Return the [x, y] coordinate for the center point of the cell that contains the specified text.  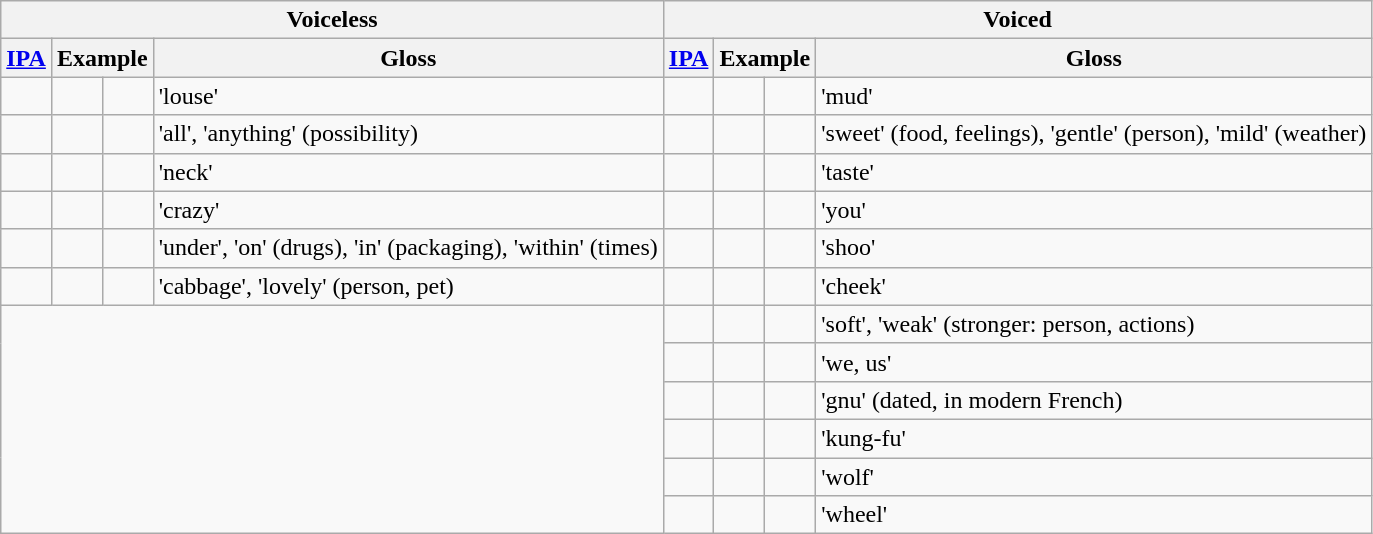
Voiced [1018, 20]
'cheek' [1094, 286]
'neck' [408, 172]
'all', 'anything' (possibility) [408, 134]
'wheel' [1094, 515]
'kung-fu' [1094, 438]
'sweet' (food, feelings), 'gentle' (person), 'mild' (weather) [1094, 134]
'you' [1094, 210]
'under', 'on' (drugs), 'in' (packaging), 'within' (times) [408, 248]
'cabbage', 'lovely' (person, pet) [408, 286]
'crazy' [408, 210]
'taste' [1094, 172]
Voiceless [332, 20]
'gnu' (dated, in modern French) [1094, 400]
'shoo' [1094, 248]
'mud' [1094, 96]
'louse' [408, 96]
'we, us' [1094, 362]
'wolf' [1094, 477]
'soft', 'weak' (stronger: person, actions) [1094, 324]
